Output the (x, y) coordinate of the center of the cell containing the given text.  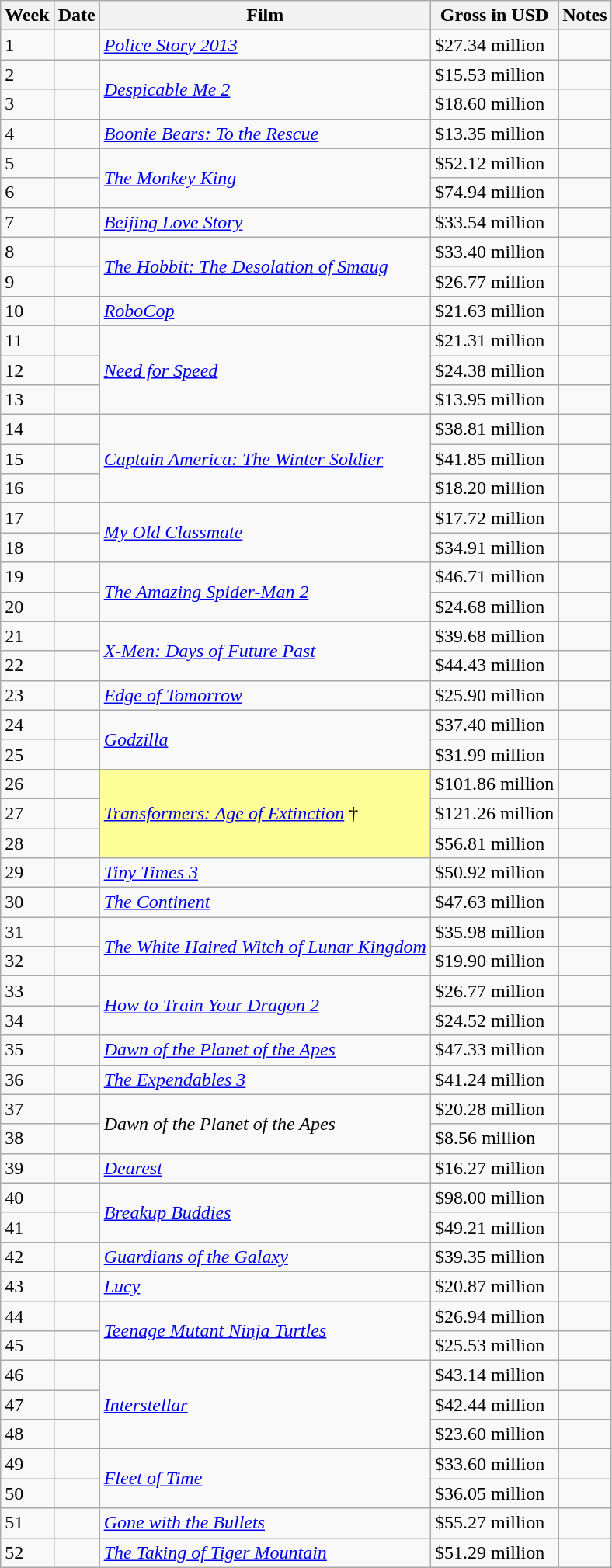
$41.24 million (494, 1080)
$42.44 million (494, 1405)
X-Men: Days of Future Past (265, 651)
33 (27, 991)
36 (27, 1080)
40 (27, 1198)
$49.21 million (494, 1227)
17 (27, 518)
The Taking of Tiger Mountain (265, 1552)
$24.68 million (494, 607)
43 (27, 1286)
$50.92 million (494, 873)
28 (27, 843)
Need for Speed (265, 370)
34 (27, 1020)
$20.87 million (494, 1286)
$33.54 million (494, 222)
RoboCop (265, 311)
The White Haired Witch of Lunar Kingdom (265, 947)
$20.28 million (494, 1109)
$31.99 million (494, 754)
15 (27, 459)
39 (27, 1168)
$38.81 million (494, 429)
Police Story 2013 (265, 45)
$52.12 million (494, 163)
$13.35 million (494, 134)
$25.90 million (494, 695)
19 (27, 577)
$33.60 million (494, 1464)
38 (27, 1139)
$121.26 million (494, 813)
Fleet of Time (265, 1479)
32 (27, 961)
16 (27, 488)
The Continent (265, 902)
$74.94 million (494, 193)
2 (27, 75)
$18.20 million (494, 488)
The Amazing Spider-Man 2 (265, 592)
$15.53 million (494, 75)
Transformers: Age of Extinction † (265, 813)
44 (27, 1316)
Teenage Mutant Ninja Turtles (265, 1331)
Edge of Tomorrow (265, 695)
$55.27 million (494, 1523)
$41.85 million (494, 459)
Dearest (265, 1168)
31 (27, 932)
$34.91 million (494, 548)
$23.60 million (494, 1434)
50 (27, 1493)
$19.90 million (494, 961)
10 (27, 311)
$39.68 million (494, 636)
$13.95 million (494, 400)
3 (27, 104)
41 (27, 1227)
Captain America: The Winter Soldier (265, 459)
Despicable Me 2 (265, 89)
The Hobbit: The Desolation of Smaug (265, 266)
21 (27, 636)
$21.63 million (494, 311)
Lucy (265, 1286)
Boonie Bears: To the Rescue (265, 134)
47 (27, 1405)
Gone with the Bullets (265, 1523)
$51.29 million (494, 1552)
Tiny Times 3 (265, 873)
$25.53 million (494, 1346)
1 (27, 45)
$27.34 million (494, 45)
4 (27, 134)
5 (27, 163)
48 (27, 1434)
Godzilla (265, 739)
The Monkey King (265, 178)
37 (27, 1109)
20 (27, 607)
$39.35 million (494, 1257)
35 (27, 1050)
8 (27, 252)
Gross in USD (494, 16)
Week (27, 16)
18 (27, 548)
13 (27, 400)
$98.00 million (494, 1198)
6 (27, 193)
$44.43 million (494, 666)
$37.40 million (494, 725)
$47.33 million (494, 1050)
27 (27, 813)
24 (27, 725)
23 (27, 695)
25 (27, 754)
26 (27, 784)
How to Train Your Dragon 2 (265, 1006)
$18.60 million (494, 104)
49 (27, 1464)
45 (27, 1346)
$33.40 million (494, 252)
14 (27, 429)
$17.72 million (494, 518)
Beijing Love Story (265, 222)
Interstellar (265, 1405)
$101.86 million (494, 784)
$16.27 million (494, 1168)
29 (27, 873)
$47.63 million (494, 902)
22 (27, 666)
$26.94 million (494, 1316)
$24.52 million (494, 1020)
Notes (585, 16)
52 (27, 1552)
42 (27, 1257)
7 (27, 222)
$36.05 million (494, 1493)
$35.98 million (494, 932)
The Expendables 3 (265, 1080)
$8.56 million (494, 1139)
My Old Classmate (265, 533)
Date (76, 16)
11 (27, 340)
$24.38 million (494, 370)
Breakup Buddies (265, 1212)
$56.81 million (494, 843)
30 (27, 902)
$21.31 million (494, 340)
12 (27, 370)
$46.71 million (494, 577)
51 (27, 1523)
Film (265, 16)
Guardians of the Galaxy (265, 1257)
9 (27, 281)
46 (27, 1375)
$43.14 million (494, 1375)
